From the cell containing the given text, extract its center point as (x, y) coordinate. 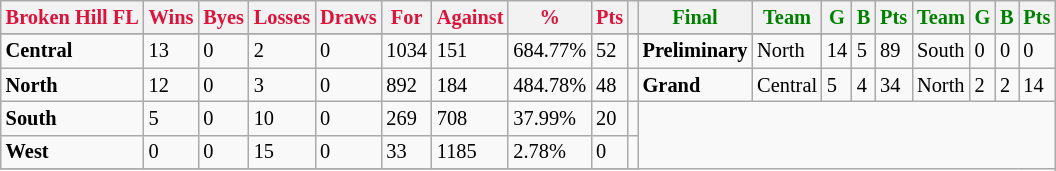
4 (864, 85)
10 (282, 118)
West (72, 152)
13 (172, 51)
1034 (406, 51)
Losses (282, 17)
269 (406, 118)
12 (172, 85)
484.78% (550, 85)
34 (894, 85)
Draws (348, 17)
3 (282, 85)
Byes (223, 17)
% (550, 17)
48 (610, 85)
708 (470, 118)
52 (610, 51)
Broken Hill FL (72, 17)
20 (610, 118)
1185 (470, 152)
37.99% (550, 118)
33 (406, 152)
684.77% (550, 51)
15 (282, 152)
151 (470, 51)
Wins (172, 17)
2.78% (550, 152)
For (406, 17)
Final (696, 17)
Against (470, 17)
Grand (696, 85)
Preliminary (696, 51)
89 (894, 51)
892 (406, 85)
184 (470, 85)
